Determine the (X, Y) coordinate at the center of the cell enclosing the given text.  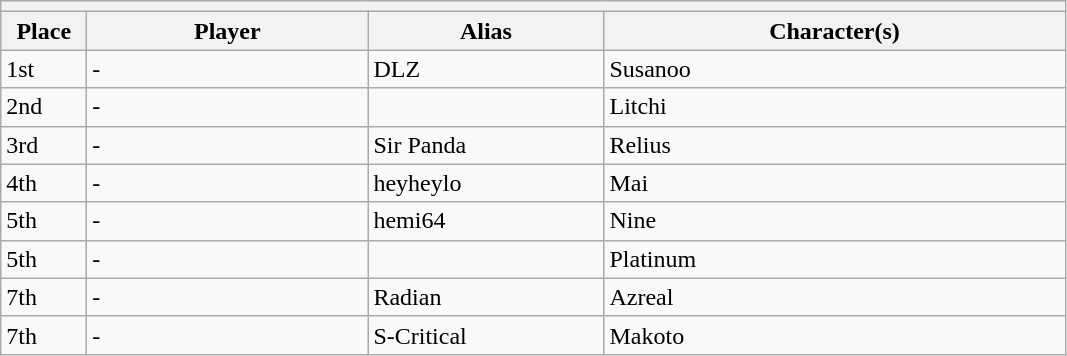
Player (228, 31)
Character(s) (834, 31)
Litchi (834, 107)
Radian (486, 297)
2nd (44, 107)
Place (44, 31)
Sir Panda (486, 145)
heyheylo (486, 183)
Susanoo (834, 69)
Makoto (834, 335)
Alias (486, 31)
Platinum (834, 259)
4th (44, 183)
hemi64 (486, 221)
Nine (834, 221)
S-Critical (486, 335)
DLZ (486, 69)
1st (44, 69)
Relius (834, 145)
Azreal (834, 297)
3rd (44, 145)
Mai (834, 183)
